Capture the cell that displays the provided text and extract its [X, Y] central coordinate. 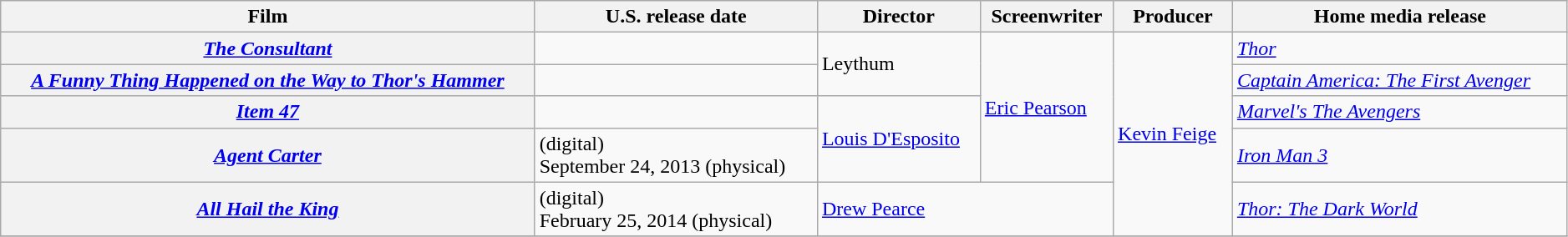
Director [899, 17]
Home media release [1400, 17]
Thor [1400, 48]
Kevin Feige [1173, 134]
Marvel's The Avengers [1400, 112]
(digital)September 24, 2013 (physical) [676, 155]
Eric Pearson [1046, 107]
Iron Man 3 [1400, 155]
Captain America: The First Avenger [1400, 80]
All Hail the King [267, 209]
Screenwriter [1046, 17]
(digital)February 25, 2014 (physical) [676, 209]
Agent Carter [267, 155]
Drew Pearce [965, 209]
U.S. release date [676, 17]
Leythum [899, 64]
Thor: The Dark World [1400, 209]
The Consultant [267, 48]
Film [267, 17]
A Funny Thing Happened on the Way to Thor's Hammer [267, 80]
Item 47 [267, 112]
Louis D'Esposito [899, 139]
Producer [1173, 17]
